Capture the cell that displays the provided text and extract its (x, y) central coordinate. 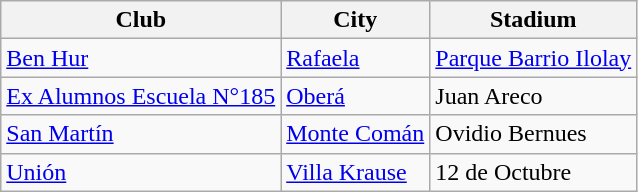
Ex Alumnos Escuela N°185 (141, 96)
Ben Hur (141, 58)
Juan Areco (534, 96)
Rafaela (356, 58)
Parque Barrio Ilolay (534, 58)
Ovidio Bernues (534, 134)
City (356, 20)
Club (141, 20)
Monte Comán (356, 134)
Unión (141, 172)
San Martín (141, 134)
Oberá (356, 96)
12 de Octubre (534, 172)
Villa Krause (356, 172)
Stadium (534, 20)
